Detect which cell encompasses the target text, then output its (x, y) center coordinate. 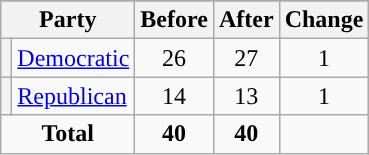
27 (246, 58)
Before (174, 20)
26 (174, 58)
Party (68, 20)
13 (246, 96)
After (246, 20)
Republican (74, 96)
Democratic (74, 58)
14 (174, 96)
Total (68, 134)
Change (324, 20)
